Provide the [x, y] coordinate of the cell's center where the given text is located.  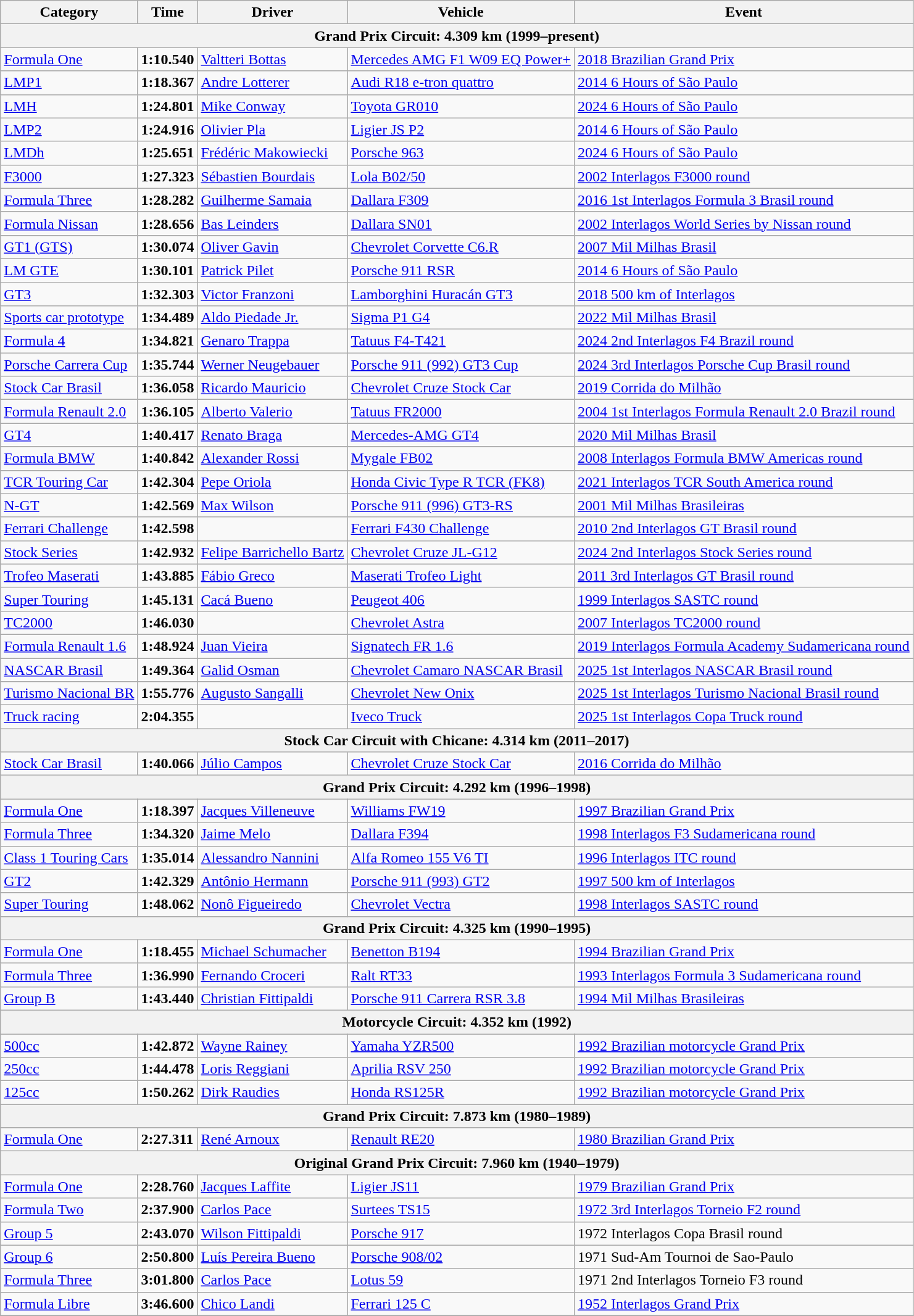
Chico Landi [273, 1304]
Oliver Gavin [273, 247]
Luís Pereira Bueno [273, 1257]
2019 Interlagos Formula Academy Sudamericana round [743, 646]
GT1 (GTS) [69, 247]
1:50.262 [168, 1093]
Formula Renault 2.0 [69, 412]
1:35.744 [168, 365]
1:27.323 [168, 176]
2025 1st Interlagos NASCAR Brasil round [743, 669]
LM GTE [69, 270]
Sébastien Bourdais [273, 176]
Victor Franzoni [273, 294]
Júlio Campos [273, 764]
Nonô Figueiredo [273, 904]
2020 Mil Milhas Brasil [743, 435]
1:42.598 [168, 529]
GT4 [69, 435]
2002 Interlagos World Series by Nissan round [743, 223]
1:40.066 [168, 764]
2016 1st Interlagos Formula 3 Brasil round [743, 200]
Alberto Valerio [273, 412]
Dallara F394 [460, 834]
1:45.131 [168, 599]
Tatuus F4-T421 [460, 341]
Mike Conway [273, 106]
Olivier Pla [273, 130]
1993 Interlagos Formula 3 Sudamericana round [743, 975]
Ligier JS11 [460, 1186]
Maserati Trofeo Light [460, 576]
1994 Mil Milhas Brasileiras [743, 998]
Grand Prix Circuit: 4.309 km (1999–present) [457, 36]
2001 Mil Milhas Brasileiras [743, 505]
1:43.440 [168, 998]
Formula Renault 1.6 [69, 646]
2:50.800 [168, 1257]
1:30.101 [168, 270]
3:46.600 [168, 1304]
Ralt RT33 [460, 975]
2025 1st Interlagos Copa Truck round [743, 717]
2018 Brazilian Grand Prix [743, 59]
Loris Reggiani [273, 1069]
Valtteri Bottas [273, 59]
Chevrolet Camaro NASCAR Brasil [460, 669]
Renault RE20 [460, 1140]
2018 500 km of Interlagos [743, 294]
Chevrolet Cruze JL-G12 [460, 552]
LMH [69, 106]
1:18.455 [168, 951]
TCR Touring Car [69, 482]
2:04.355 [168, 717]
250cc [69, 1069]
1:40.417 [168, 435]
Group 5 [69, 1233]
1:18.397 [168, 811]
Time [168, 12]
Jaime Melo [273, 834]
Turismo Nacional BR [69, 693]
Williams FW19 [460, 811]
Wilson Fittipaldi [273, 1233]
1:24.916 [168, 130]
Yamaha YZR500 [460, 1046]
1:36.058 [168, 388]
Motorcycle Circuit: 4.352 km (1992) [457, 1022]
1:34.320 [168, 834]
Max Wilson [273, 505]
Surtees TS15 [460, 1210]
2021 Interlagos TCR South America round [743, 482]
Chevrolet Vectra [460, 904]
1:32.303 [168, 294]
500cc [69, 1046]
LMDh [69, 153]
Chevrolet Corvette C6.R [460, 247]
1:35.014 [168, 858]
Vehicle [460, 12]
Iveco Truck [460, 717]
Event [743, 12]
Porsche 963 [460, 153]
Bas Leinders [273, 223]
Alessandro Nannini [273, 858]
1:44.478 [168, 1069]
Porsche 908/02 [460, 1257]
Ferrari F430 Challenge [460, 529]
2:37.900 [168, 1210]
1:10.540 [168, 59]
2025 1st Interlagos Turismo Nacional Brasil round [743, 693]
Galid Osman [273, 669]
Benetton B194 [460, 951]
Original Grand Prix Circuit: 7.960 km (1940–1979) [457, 1163]
1994 Brazilian Grand Prix [743, 951]
2022 Mil Milhas Brasil [743, 318]
Guilherme Samaia [273, 200]
Toyota GR010 [460, 106]
Christian Fittipaldi [273, 998]
Patrick Pilet [273, 270]
Formula 4 [69, 341]
Wayne Rainey [273, 1046]
1971 Sud-Am Tournoi de Sao-Paulo [743, 1257]
Formula Two [69, 1210]
1:24.801 [168, 106]
Mercedes AMG F1 W09 EQ Power+ [460, 59]
Aprilia RSV 250 [460, 1069]
1998 Interlagos F3 Sudamericana round [743, 834]
125cc [69, 1093]
Tatuus FR2000 [460, 412]
1971 2nd Interlagos Torneio F3 round [743, 1280]
1:18.367 [168, 83]
Chevrolet New Onix [460, 693]
NASCAR Brasil [69, 669]
Porsche 917 [460, 1233]
Lola B02/50 [460, 176]
Pepe Oriola [273, 482]
Driver [273, 12]
Ligier JS P2 [460, 130]
Porsche 911 (996) GT3-RS [460, 505]
2008 Interlagos Formula BMW Americas round [743, 458]
Michael Schumacher [273, 951]
1972 3rd Interlagos Torneio F2 round [743, 1210]
Grand Prix Circuit: 4.292 km (1996–1998) [457, 787]
GT2 [69, 881]
2007 Interlagos TC2000 round [743, 623]
Ferrari Challenge [69, 529]
Juan Vieira [273, 646]
Signatech FR 1.6 [460, 646]
Trofeo Maserati [69, 576]
1:48.924 [168, 646]
1:36.990 [168, 975]
1:43.885 [168, 576]
Jacques Laffite [273, 1186]
Group B [69, 998]
2024 2nd Interlagos Stock Series round [743, 552]
Grand Prix Circuit: 4.325 km (1990–1995) [457, 928]
Fábio Greco [273, 576]
1:55.776 [168, 693]
Andre Lotterer [273, 83]
Augusto Sangalli [273, 693]
1:42.329 [168, 881]
Porsche 911 (992) GT3 Cup [460, 365]
René Arnoux [273, 1140]
1999 Interlagos SASTC round [743, 599]
Alfa Romeo 155 V6 TI [460, 858]
1996 Interlagos ITC round [743, 858]
1:28.656 [168, 223]
Truck racing [69, 717]
2004 1st Interlagos Formula Renault 2.0 Brazil round [743, 412]
1998 Interlagos SASTC round [743, 904]
1:42.872 [168, 1046]
Formula Libre [69, 1304]
Porsche 911 Carrera RSR 3.8 [460, 998]
Mercedes-AMG GT4 [460, 435]
Honda RS125R [460, 1093]
2:28.760 [168, 1186]
1:42.569 [168, 505]
1:34.489 [168, 318]
1979 Brazilian Grand Prix [743, 1186]
Category [69, 12]
1972 Interlagos Copa Brasil round [743, 1233]
Ferrari 125 C [460, 1304]
2024 2nd Interlagos F4 Brazil round [743, 341]
1997 Brazilian Grand Prix [743, 811]
Honda Civic Type R TCR (FK8) [460, 482]
3:01.800 [168, 1280]
Porsche 911 RSR [460, 270]
Jacques Villeneuve [273, 811]
2002 Interlagos F3000 round [743, 176]
Porsche 911 (993) GT2 [460, 881]
TC2000 [69, 623]
Aldo Piedade Jr. [273, 318]
2:27.311 [168, 1140]
Dirk Raudies [273, 1093]
Fernando Croceri [273, 975]
Felipe Barrichello Bartz [273, 552]
GT3 [69, 294]
Porsche Carrera Cup [69, 365]
Antônio Hermann [273, 881]
Mygale FB02 [460, 458]
Class 1 Touring Cars [69, 858]
1997 500 km of Interlagos [743, 881]
Chevrolet Astra [460, 623]
1:30.074 [168, 247]
2011 3rd Interlagos GT Brasil round [743, 576]
Genaro Trappa [273, 341]
1:40.842 [168, 458]
LMP2 [69, 130]
Sigma P1 G4 [460, 318]
Sports car prototype [69, 318]
Frédéric Makowiecki [273, 153]
1:48.062 [168, 904]
1:49.364 [168, 669]
1:42.304 [168, 482]
Formula BMW [69, 458]
Renato Braga [273, 435]
Cacá Bueno [273, 599]
Lotus 59 [460, 1280]
Alexander Rossi [273, 458]
1:46.030 [168, 623]
1:36.105 [168, 412]
1:42.932 [168, 552]
1:28.282 [168, 200]
Dallara SN01 [460, 223]
2:43.070 [168, 1233]
1:25.651 [168, 153]
2024 3rd Interlagos Porsche Cup Brasil round [743, 365]
2007 Mil Milhas Brasil [743, 247]
1:34.821 [168, 341]
Werner Neugebauer [273, 365]
Stock Car Circuit with Chicane: 4.314 km (2011–2017) [457, 740]
Lamborghini Huracán GT3 [460, 294]
Dallara F309 [460, 200]
Stock Series [69, 552]
Formula Nissan [69, 223]
2010 2nd Interlagos GT Brasil round [743, 529]
Audi R18 e-tron quattro [460, 83]
LMP1 [69, 83]
2019 Corrida do Milhão [743, 388]
Peugeot 406 [460, 599]
F3000 [69, 176]
1952 Interlagos Grand Prix [743, 1304]
2016 Corrida do Milhão [743, 764]
Group 6 [69, 1257]
Grand Prix Circuit: 7.873 km (1980–1989) [457, 1116]
1980 Brazilian Grand Prix [743, 1140]
N-GT [69, 505]
Ricardo Mauricio [273, 388]
